Pinpoint the cell where the given text exists, returning its [X, Y] midpoint coordinate. 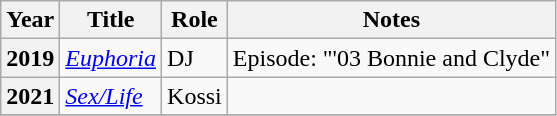
Role [195, 20]
Episode: "'03 Bonnie and Clyde" [391, 58]
2019 [30, 58]
DJ [195, 58]
Euphoria [111, 58]
Sex/Life [111, 96]
Notes [391, 20]
Year [30, 20]
2021 [30, 96]
Title [111, 20]
Kossi [195, 96]
